Find where the given text appears and provide that cell's center as [x, y] coordinate. 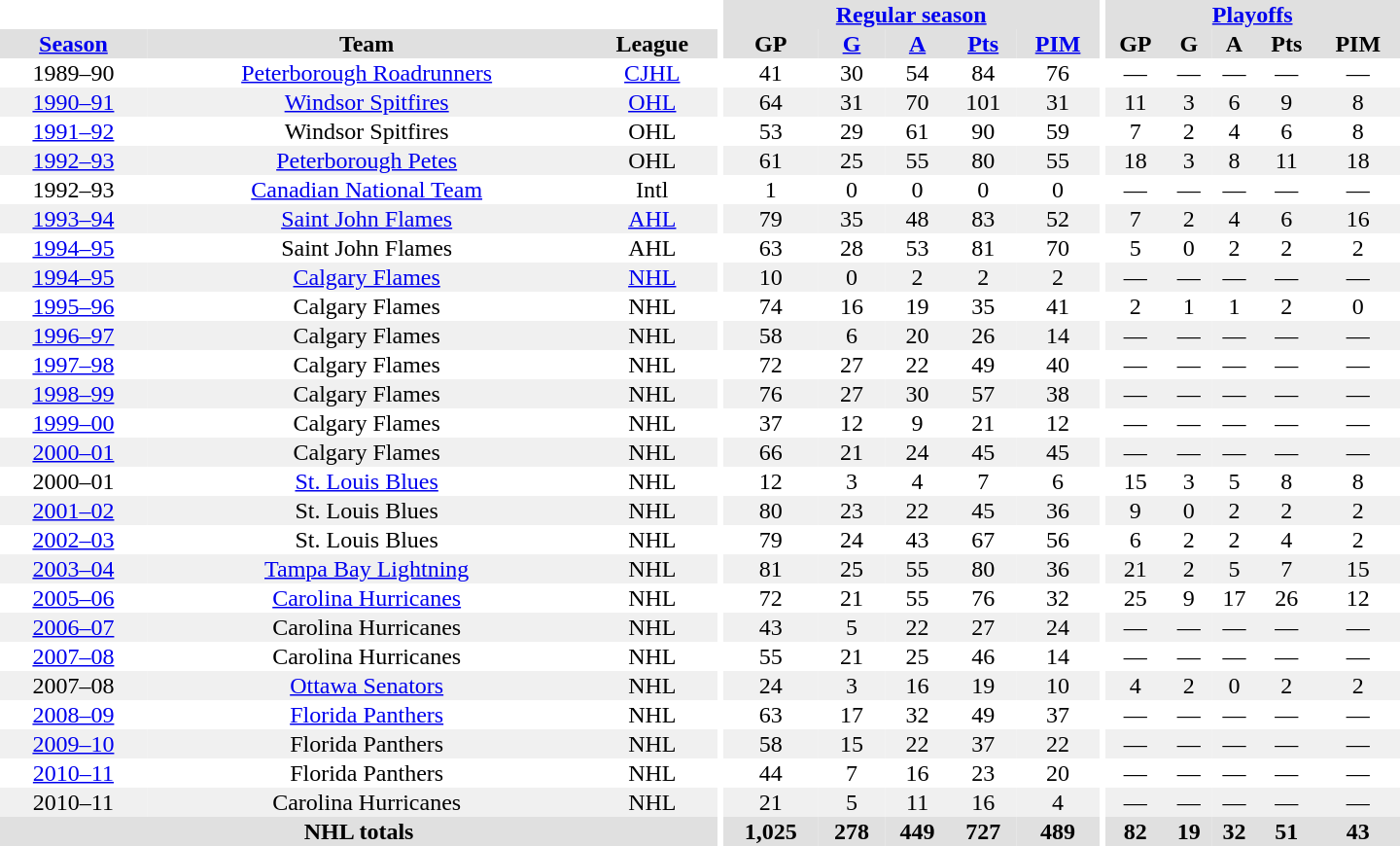
489 [1058, 831]
38 [1058, 394]
90 [983, 131]
CJHL [651, 73]
59 [1058, 131]
Season [74, 44]
54 [918, 73]
1991–92 [74, 131]
74 [770, 306]
Canadian National Team [367, 190]
1997–98 [74, 365]
Peterborough Petes [367, 160]
2009–10 [74, 744]
2003–04 [74, 569]
82 [1136, 831]
NHL totals [359, 831]
Team [367, 44]
64 [770, 102]
1996–97 [74, 335]
44 [770, 773]
2005–06 [74, 598]
Playoffs [1252, 15]
28 [852, 248]
51 [1287, 831]
56 [1058, 540]
67 [983, 540]
66 [770, 452]
101 [983, 102]
29 [852, 131]
1993–94 [74, 219]
2008–09 [74, 715]
2001–02 [74, 511]
46 [983, 656]
727 [983, 831]
52 [1058, 219]
1,025 [770, 831]
48 [918, 219]
84 [983, 73]
Peterborough Roadrunners [367, 73]
Ottawa Senators [367, 686]
1995–96 [74, 306]
League [651, 44]
1999–00 [74, 423]
1990–91 [74, 102]
278 [852, 831]
83 [983, 219]
Tampa Bay Lightning [367, 569]
2006–07 [74, 627]
1989–90 [74, 73]
Regular season [911, 15]
Intl [651, 190]
1998–99 [74, 394]
2002–03 [74, 540]
57 [983, 394]
449 [918, 831]
40 [1058, 365]
